Determine the (x, y) coordinate at the center of the cell enclosing the given text.  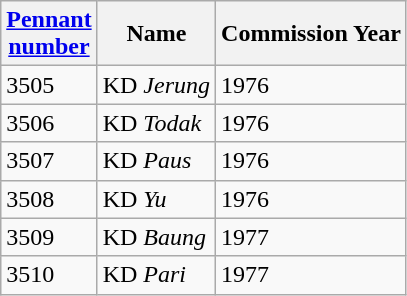
KD Yu (156, 199)
KD Paus (156, 161)
3505 (49, 85)
3509 (49, 237)
KD Jerung (156, 85)
3508 (49, 199)
KD Todak (156, 123)
KD Pari (156, 275)
Name (156, 34)
Commission Year (312, 34)
KD Baung (156, 237)
3506 (49, 123)
3507 (49, 161)
Pennantnumber (49, 34)
3510 (49, 275)
